From the cell containing the given text, extract its center point as [x, y] coordinate. 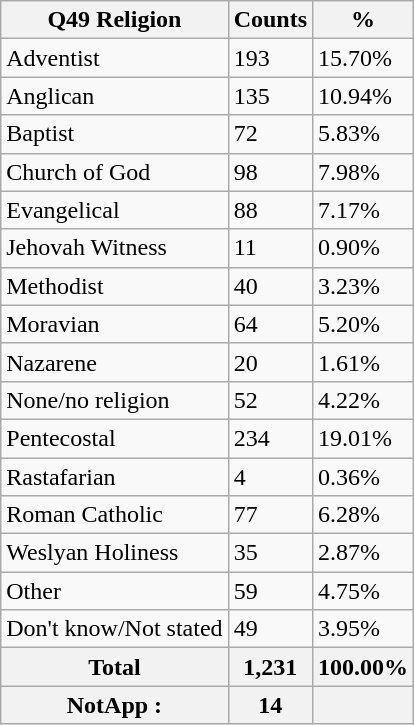
10.94% [364, 96]
6.28% [364, 515]
Weslyan Holiness [114, 553]
Evangelical [114, 210]
Counts [270, 20]
Q49 Religion [114, 20]
Other [114, 591]
Jehovah Witness [114, 248]
5.20% [364, 324]
3.95% [364, 629]
14 [270, 705]
20 [270, 362]
1,231 [270, 667]
3.23% [364, 286]
49 [270, 629]
4.22% [364, 400]
193 [270, 58]
135 [270, 96]
Roman Catholic [114, 515]
0.36% [364, 477]
19.01% [364, 438]
Total [114, 667]
% [364, 20]
1.61% [364, 362]
None/no religion [114, 400]
40 [270, 286]
59 [270, 591]
NotApp : [114, 705]
52 [270, 400]
Church of God [114, 172]
88 [270, 210]
234 [270, 438]
Nazarene [114, 362]
2.87% [364, 553]
Rastafarian [114, 477]
64 [270, 324]
7.17% [364, 210]
77 [270, 515]
Moravian [114, 324]
Methodist [114, 286]
Baptist [114, 134]
Anglican [114, 96]
100.00% [364, 667]
Pentecostal [114, 438]
0.90% [364, 248]
72 [270, 134]
4.75% [364, 591]
Don't know/Not stated [114, 629]
98 [270, 172]
15.70% [364, 58]
35 [270, 553]
5.83% [364, 134]
4 [270, 477]
11 [270, 248]
7.98% [364, 172]
Adventist [114, 58]
